Determine the [X, Y] coordinate at the center of the cell enclosing the given text.  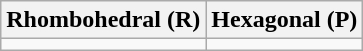
Hexagonal (P) [284, 20]
Rhombohedral (R) [104, 20]
